Locate the cell with the specified text and output its (x, y) center coordinate. 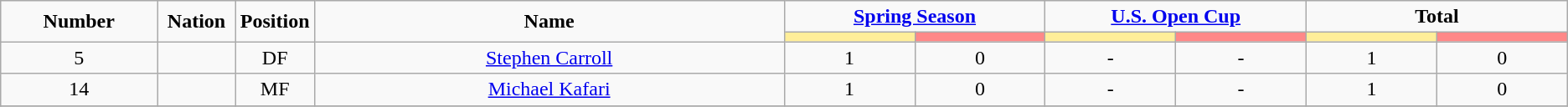
Michael Kafari (549, 89)
Nation (197, 22)
Name (549, 22)
14 (79, 89)
Position (275, 22)
U.S. Open Cup (1176, 17)
Total (1437, 17)
5 (79, 58)
Spring Season (915, 17)
MF (275, 89)
Stephen Carroll (549, 58)
DF (275, 58)
Number (79, 22)
